Scan for the cell matching the given text and deliver its [x, y] coordinate at center. 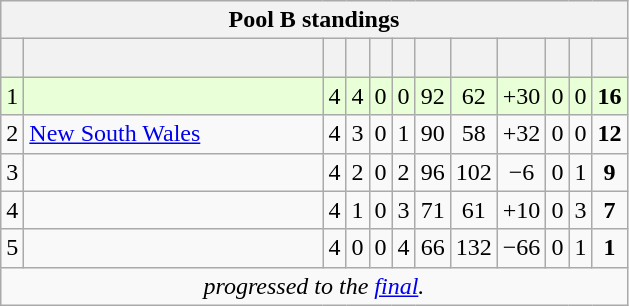
58 [474, 134]
5 [12, 248]
61 [474, 210]
progressed to the final. [314, 286]
132 [474, 248]
90 [432, 134]
−66 [522, 248]
+32 [522, 134]
66 [432, 248]
62 [474, 96]
Pool B standings [314, 20]
−6 [522, 172]
71 [432, 210]
12 [610, 134]
9 [610, 172]
92 [432, 96]
+30 [522, 96]
16 [610, 96]
+10 [522, 210]
7 [610, 210]
96 [432, 172]
New South Wales [174, 134]
102 [474, 172]
